Find where the given text appears and provide that cell's center as [x, y] coordinate. 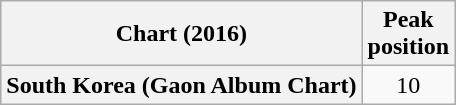
Chart (2016) [182, 34]
South Korea (Gaon Album Chart) [182, 85]
Peakposition [408, 34]
10 [408, 85]
